From the cell containing the given text, extract its center point as [X, Y] coordinate. 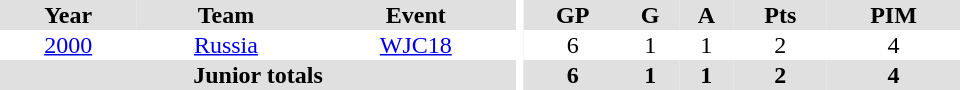
A [706, 15]
Year [68, 15]
PIM [894, 15]
2000 [68, 45]
Russia [226, 45]
G [650, 15]
WJC18 [416, 45]
Event [416, 15]
Team [226, 15]
GP [572, 15]
Pts [781, 15]
Junior totals [258, 75]
